Capture the cell that displays the provided text and extract its (X, Y) central coordinate. 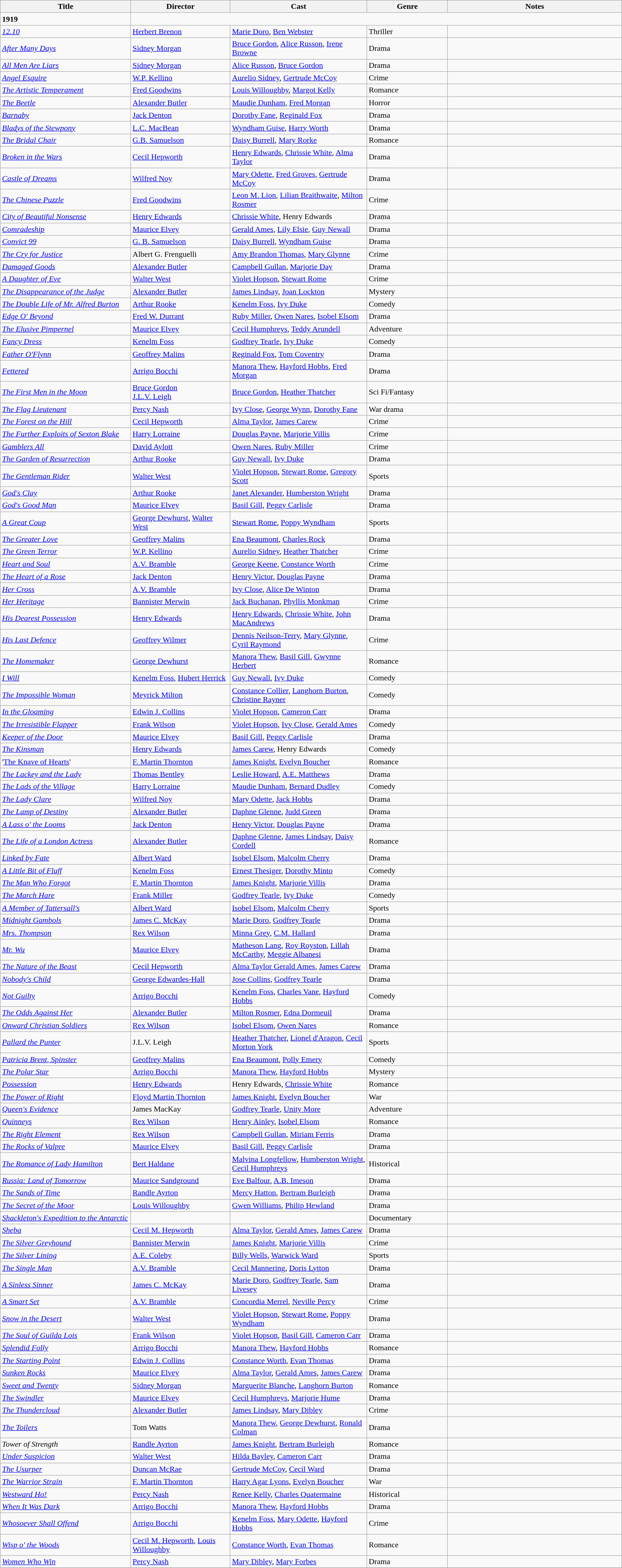
Dennis Neilson-Terry, Mary Glynne, Cyril Raymond (299, 639)
Genre (407, 7)
A.E. Coleby (180, 1255)
Henry Edwards, Chrissie White, Alma Taylor (299, 157)
Campbell Gullan, Marjorie Day (299, 267)
Kenelm Foss, Ivy Duke (299, 304)
Mary Dibley, Mary Forbes (299, 1562)
The Odds Against Her (66, 1013)
'The Knave of Hearts' (66, 762)
Douglas Payne, Marjorie Villis (299, 434)
The Cry for Justice (66, 254)
Gerald Ames, Lily Elsie, Guy Newall (299, 229)
Ruby Miller, Owen Nares, Isobel Elsom (299, 316)
1919 (66, 19)
James Lindsay, Joan Lockton (299, 291)
The Bridal Chair (66, 140)
Patricia Brent, Spinster (66, 1059)
George Keene, Constance Worth (299, 564)
Heather Thatcher, Lionel d'Aragon, Cecil Morton York (299, 1042)
Possession (66, 1084)
Geoffrey Wilmer (180, 639)
Horror (407, 103)
The Power of Right (66, 1097)
Pallard the Punter (66, 1042)
The Artistic Temperament (66, 90)
Daphne Glenne, Judd Green (299, 812)
Billy Wells, Warwick Ward (299, 1255)
Manora Thew, Hayford Hobbs, Fred Morgan (299, 371)
The Chinese Puzzle (66, 200)
Her Heritage (66, 601)
The Gentleman Rider (66, 476)
Stewart Rome, Poppy Wyndham (299, 522)
A Smart Set (66, 1301)
David Aylott (180, 447)
Violet Hopson, Stewart Rome, Gregory Scott (299, 476)
The First Men in the Moon (66, 392)
Cecil Mannering, Doris Lytton (299, 1268)
The Secret of the Moor (66, 1205)
Marie Doro, Ben Webster (299, 31)
Godfrey Tearle, Unity More (299, 1109)
Bruce Gordon, Alice Russon, Irene Browne (299, 49)
Director (180, 7)
A Lass o' the Looms (66, 824)
James Knight, Bertram Burleigh (299, 1444)
Midnight Gambols (66, 920)
Maudie Dunham, Bernard Dudley (299, 787)
Aurelio Sidney, Heather Thatcher (299, 552)
Whosoever Shall Offend (66, 1523)
Comradeship (66, 229)
Ivy Close, Alice De Winton (299, 589)
Linked by Fate (66, 858)
Castle of Dreams (66, 178)
L.C. MacBean (180, 128)
The Homemaker (66, 661)
Broken in the Wars (66, 157)
Under Suspicion (66, 1457)
Bert Haldane (180, 1163)
Kenelm Foss, Hubert Herrick (180, 678)
Onward Christian Soldiers (66, 1025)
Eve Balfour, A.B. Imeson (299, 1180)
Daisy Burrell, Mary Rorke (299, 140)
The Lads of the Village (66, 787)
Mary Odette, Fred Groves, Gertrude McCoy (299, 178)
Violet Hopson, Stewart Rome (299, 279)
Daphne Glenne, James Lindsay, Daisy Cordell (299, 841)
Sci Fi/Fantasy (407, 392)
The Forest on the Hill (66, 422)
Heart and Soul (66, 564)
Constance Collier, Langhorn Burton, Christine Rayner (299, 695)
The Green Terror (66, 552)
Leslie Howard, A.E. Matthews (299, 774)
Maurice Sandground (180, 1180)
The Elusive Pimpernel (66, 329)
Tom Watts (180, 1427)
Daisy Burrell, Wyndham Guise (299, 242)
Louis Willoughby (180, 1205)
Janet Alexander, Humberston Wright (299, 493)
Thomas Bentley (180, 774)
The Lackey and the Lady (66, 774)
Mr. Wu (66, 950)
The Beetle (66, 103)
Sweet and Twenty (66, 1385)
A Sinless Sinner (66, 1285)
Ivy Close, George Wynn, Dorothy Fane (299, 409)
Fred W. Durrant (180, 316)
Ena Beaumont, Charles Rock (299, 539)
The Right Element (66, 1134)
Russia: Land of Tomorrow (66, 1180)
Alma Taylor, James Carew (299, 422)
Quinneys (66, 1122)
Her Cross (66, 589)
Duncan McRae (180, 1469)
Marguerite Blanche, Langhorn Burton (299, 1385)
Kenelm Foss, Charles Vane, Hayford Hobbs (299, 996)
Henry Ainley, Isobel Elsom (299, 1122)
Owen Nares, Ruby Miller (299, 447)
The Heart of a Rose (66, 576)
James Carew, Henry Edwards (299, 749)
Not Guilty (66, 996)
Documentary (407, 1218)
Violet Hopson, Basil Gill, Cameron Carr (299, 1336)
Frank Miller (180, 895)
Alma Taylor Gerald Ames, James Carew (299, 967)
Matheson Lang, Roy Royston, Lillah McCarthy, Meggie Albanesi (299, 950)
Tower of Strength (66, 1444)
The Greater Love (66, 539)
The Further Exploits of Sexton Blake (66, 434)
Ernest Thesiger, Dorothy Minto (299, 871)
Father O'Flynn (66, 354)
The Toilers (66, 1427)
Women Who Win (66, 1562)
Jack Buchanan, Phyllis Monkman (299, 601)
George Edwardes-Hall (180, 979)
Albert G. Frenguelli (180, 254)
Wisp o' the Woods (66, 1544)
G.B. Samuelson (180, 140)
Ena Beaumont, Polly Emery (299, 1059)
Violet Hopson, Stewart Rome, Poppy Wyndham (299, 1318)
Louis Willoughby, Margot Kelly (299, 90)
Campbell Gullan, Miriam Ferris (299, 1134)
Bladys of the Stewpony (66, 128)
After Many Days (66, 49)
Title (66, 7)
The Man Who Forgot (66, 883)
A Daughter of Eve (66, 279)
Damaged Goods (66, 267)
The Sands of Time (66, 1193)
Malvina Longfellow, Humberston Wright, Cecil Humphreys (299, 1163)
Chrissie White, Henry Edwards (299, 217)
The Romance of Lady Hamilton (66, 1163)
The Usurper (66, 1469)
Hilda Bayley, Cameron Carr (299, 1457)
The Swindler (66, 1398)
Mercy Hatton, Bertram Burleigh (299, 1193)
The Soul of Guilda Lois (66, 1336)
Bruce GordonJ.L.V. Leigh (180, 392)
Cast (299, 7)
God's Clay (66, 493)
The Starting Point (66, 1360)
The Impossible Woman (66, 695)
Barnaby (66, 115)
Henry Edwards, Chrissie White, John MacAndrews (299, 618)
Kenelm Foss, Mary Odette, Hayford Hobbs (299, 1523)
Snow in the Desert (66, 1318)
The Silver Greyhound (66, 1243)
Isobel Elsom, Owen Nares (299, 1025)
His Dearest Possession (66, 618)
A Little Bit of Fluff (66, 871)
The Double Life of Mr. Alfred Burton (66, 304)
12.10 (66, 31)
Cecil M. Hepworth, Louis Willoughby (180, 1544)
The Garden of Resurrection (66, 459)
Queen's Evidence (66, 1109)
All Men Are Liars (66, 65)
Bruce Gordon, Heather Thatcher (299, 392)
The Single Man (66, 1268)
Mary Odette, Jack Hobbs (299, 799)
The Nature of the Beast (66, 967)
The Lamp of Destiny (66, 812)
The Warrior Strain (66, 1481)
The Polar Star (66, 1072)
Floyd Martin Thornton (180, 1097)
Westward Ho! (66, 1494)
J.L.V. Leigh (180, 1042)
A Member of Tattersall's (66, 908)
The Thundercloud (66, 1410)
Dorothy Fane, Reginald Fox (299, 115)
Violet Hopson, Cameron Carr (299, 712)
Henry Edwards, Chrissie White (299, 1084)
Maudie Dunham, Fred Morgan (299, 103)
His Last Defence (66, 639)
Fettered (66, 371)
Jose Collins, Godfrey Tearle (299, 979)
Cecil Humphreys, Marjorie Hume (299, 1398)
Cecil M. Hepworth (180, 1230)
Keeper of the Door (66, 737)
The Flag Lieutenant (66, 409)
Reginald Fox, Tom Coventry (299, 354)
Minna Grey, C.M. Hallard (299, 933)
Renee Kelly, Charles Quatermaine (299, 1494)
Milton Rosmer, Edna Dormeuil (299, 1013)
Fancy Dress (66, 341)
In the Gloaming (66, 712)
James MacKay (180, 1109)
When It Was Dark (66, 1506)
Marie Doro, Godfrey Tearle, Sam Livesey (299, 1285)
I Will (66, 678)
Shackleton's Expedition to the Antarctic (66, 1218)
The Rocks of Valpre (66, 1147)
The Life of a London Actress (66, 841)
Violet Hopson, Ivy Close, Gerald Ames (299, 724)
Wyndham Guise, Harry Worth (299, 128)
A Great Coup (66, 522)
George Dewhurst (180, 661)
Herbert Brenon (180, 31)
God's Good Man (66, 505)
The Silver Lining (66, 1255)
Sunken Rocks (66, 1373)
James Lindsay, Mary Dibley (299, 1410)
Alice Russon, Bruce Gordon (299, 65)
G. B. Samuelson (180, 242)
Leon M. Lion, Lilian Braithwaite, Milton Rosmer (299, 200)
Gertrude McCoy, Cecil Ward (299, 1469)
Cecil Humphreys, Teddy Arundell (299, 329)
Meyrick Milton (180, 695)
The Disappearance of the Judge (66, 291)
Amy Brandon Thomas, Mary Glynne (299, 254)
Aurelio Sidney, Gertrude McCoy (299, 78)
War drama (407, 409)
Harry Agar Lyons, Evelyn Boucher (299, 1481)
The Kinsman (66, 749)
Concordia Merrel, Neville Percy (299, 1301)
Sheba (66, 1230)
Marie Doro, Godfrey Tearle (299, 920)
Convict 99 (66, 242)
George Dewhurst, Walter West (180, 522)
The Irresistible Flapper (66, 724)
Angel Esquire (66, 78)
Manora Thew, Basil Gill, Gwynne Herbert (299, 661)
Gwen Williams, Philip Hewland (299, 1205)
Mrs. Thompson (66, 933)
The March Hare (66, 895)
Manora Thew, George Dewhurst, Ronald Colman (299, 1427)
Gamblers All (66, 447)
Splendid Folly (66, 1348)
The Lady Clare (66, 799)
Edge O' Beyond (66, 316)
City of Beautiful Nonsense (66, 217)
Nobody's Child (66, 979)
Thriller (407, 31)
Notes (535, 7)
